Return (x, y) of the center of cell containing provided text 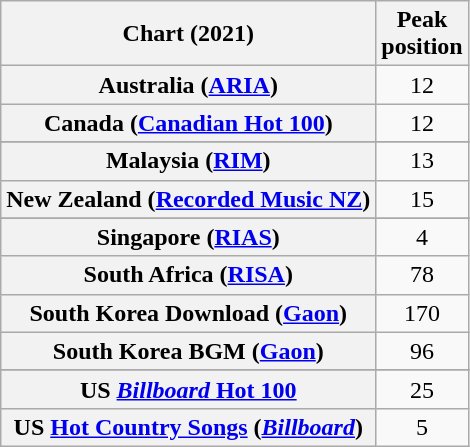
Malaysia (RIM) (188, 161)
13 (422, 161)
4 (422, 237)
South Korea Download (Gaon) (188, 313)
96 (422, 351)
Chart (2021) (188, 34)
25 (422, 389)
South Korea BGM (Gaon) (188, 351)
5 (422, 427)
Singapore (RIAS) (188, 237)
Peakposition (422, 34)
78 (422, 275)
South Africa (RISA) (188, 275)
15 (422, 199)
Australia (ARIA) (188, 85)
New Zealand (Recorded Music NZ) (188, 199)
Canada (Canadian Hot 100) (188, 123)
US Hot Country Songs (Billboard) (188, 427)
170 (422, 313)
US Billboard Hot 100 (188, 389)
